Pinpoint the cell where the given text exists, returning its (x, y) midpoint coordinate. 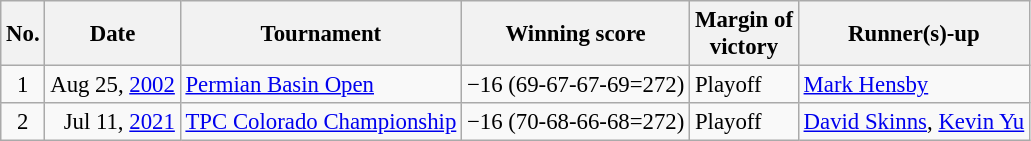
Margin ofvictory (744, 34)
−16 (70-68-66-68=272) (576, 122)
Permian Basin Open (320, 85)
Tournament (320, 34)
Runner(s)-up (914, 34)
−16 (69-67-67-69=272) (576, 85)
Winning score (576, 34)
2 (23, 122)
Aug 25, 2002 (112, 85)
1 (23, 85)
Mark Hensby (914, 85)
David Skinns, Kevin Yu (914, 122)
Jul 11, 2021 (112, 122)
No. (23, 34)
TPC Colorado Championship (320, 122)
Date (112, 34)
